Provide the [X, Y] coordinate of the cell's center where the given text is located.  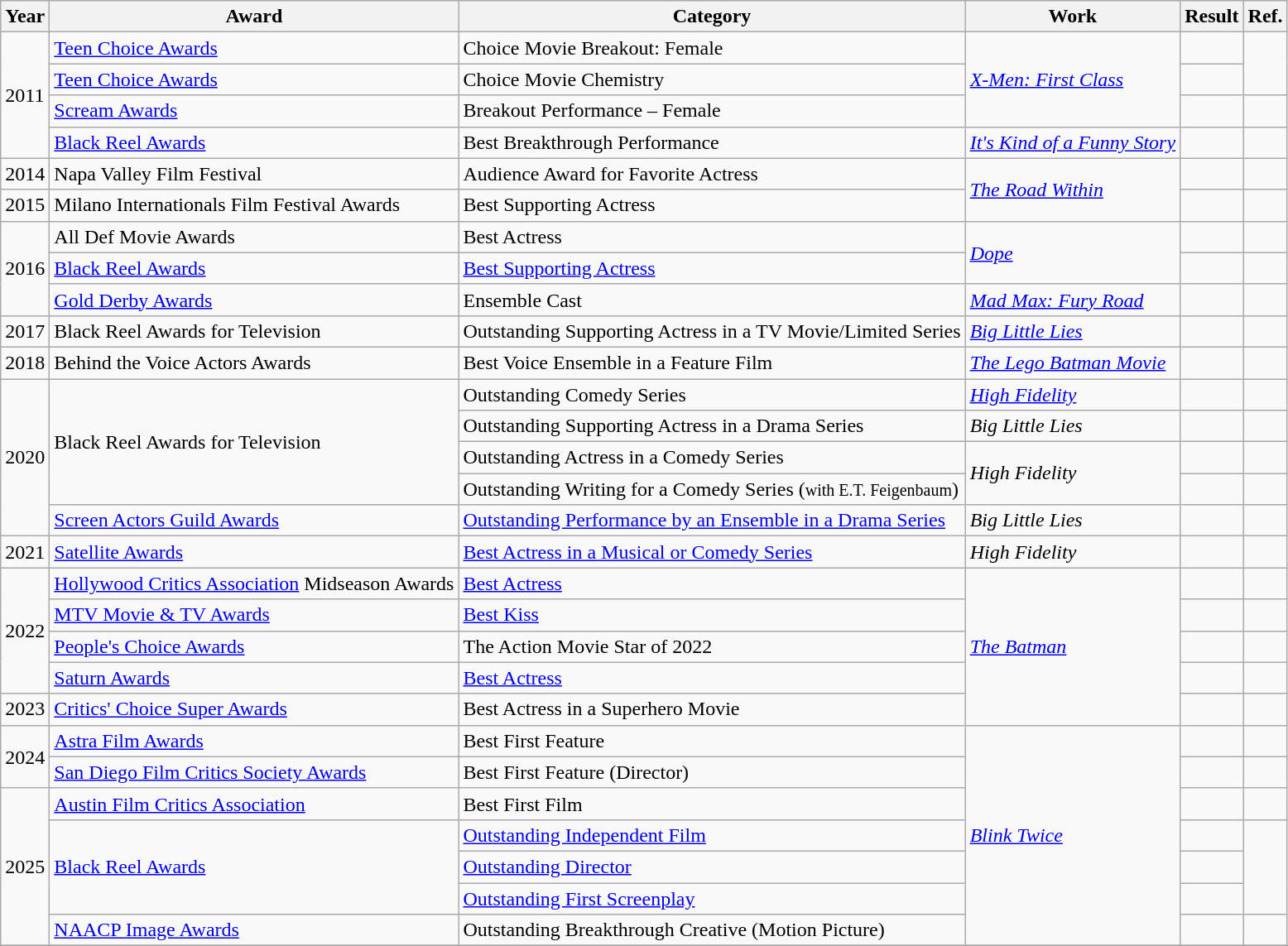
Saturn Awards [254, 678]
2017 [25, 331]
Breakout Performance – Female [712, 111]
Astra Film Awards [254, 741]
Screen Actors Guild Awards [254, 521]
2014 [25, 174]
2018 [25, 363]
The Batman [1073, 646]
San Diego Film Critics Society Awards [254, 772]
2016 [25, 268]
The Road Within [1073, 190]
Best Actress in a Superhero Movie [712, 709]
All Def Movie Awards [254, 237]
Best Breakthrough Performance [712, 142]
Result [1212, 17]
Choice Movie Chemistry [712, 79]
Milano Internationals Film Festival Awards [254, 205]
MTV Movie & TV Awards [254, 615]
Satellite Awards [254, 552]
Outstanding Director [712, 867]
2023 [25, 709]
Best Kiss [712, 615]
2020 [25, 458]
Hollywood Critics Association Midseason Awards [254, 583]
Work [1073, 17]
Outstanding Writing for a Comedy Series (with E.T. Feigenbaum) [712, 489]
2015 [25, 205]
Gold Derby Awards [254, 300]
2021 [25, 552]
Mad Max: Fury Road [1073, 300]
Outstanding Independent Film [712, 835]
Blink Twice [1073, 835]
2022 [25, 631]
Best First Film [712, 804]
Austin Film Critics Association [254, 804]
Outstanding Supporting Actress in a Drama Series [712, 426]
Ref. [1265, 17]
X-Men: First Class [1073, 79]
Audience Award for Favorite Actress [712, 174]
People's Choice Awards [254, 646]
Best First Feature (Director) [712, 772]
Outstanding Performance by an Ensemble in a Drama Series [712, 521]
Napa Valley Film Festival [254, 174]
Best Voice Ensemble in a Feature Film [712, 363]
Outstanding Breakthrough Creative (Motion Picture) [712, 930]
Best First Feature [712, 741]
Award [254, 17]
2025 [25, 867]
NAACP Image Awards [254, 930]
Choice Movie Breakout: Female [712, 48]
Outstanding Supporting Actress in a TV Movie/Limited Series [712, 331]
Outstanding Actress in a Comedy Series [712, 458]
Scream Awards [254, 111]
Ensemble Cast [712, 300]
Critics' Choice Super Awards [254, 709]
The Action Movie Star of 2022 [712, 646]
Best Actress in a Musical or Comedy Series [712, 552]
Outstanding Comedy Series [712, 395]
Category [712, 17]
Outstanding First Screenplay [712, 898]
Dope [1073, 252]
2024 [25, 756]
The Lego Batman Movie [1073, 363]
It's Kind of a Funny Story [1073, 142]
Behind the Voice Actors Awards [254, 363]
Year [25, 17]
2011 [25, 95]
